From the cell containing the given text, extract its center point as [x, y] coordinate. 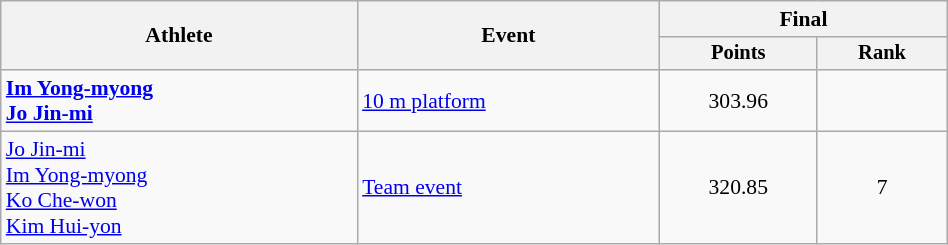
Rank [882, 54]
Im Yong-myongJo Jin-mi [179, 100]
Jo Jin-miIm Yong-myongKo Che-wonKim Hui-yon [179, 188]
Final [804, 19]
10 m platform [508, 100]
303.96 [738, 100]
Event [508, 36]
7 [882, 188]
Athlete [179, 36]
Points [738, 54]
320.85 [738, 188]
Team event [508, 188]
